Detect which cell encompasses the target text, then output its [x, y] center coordinate. 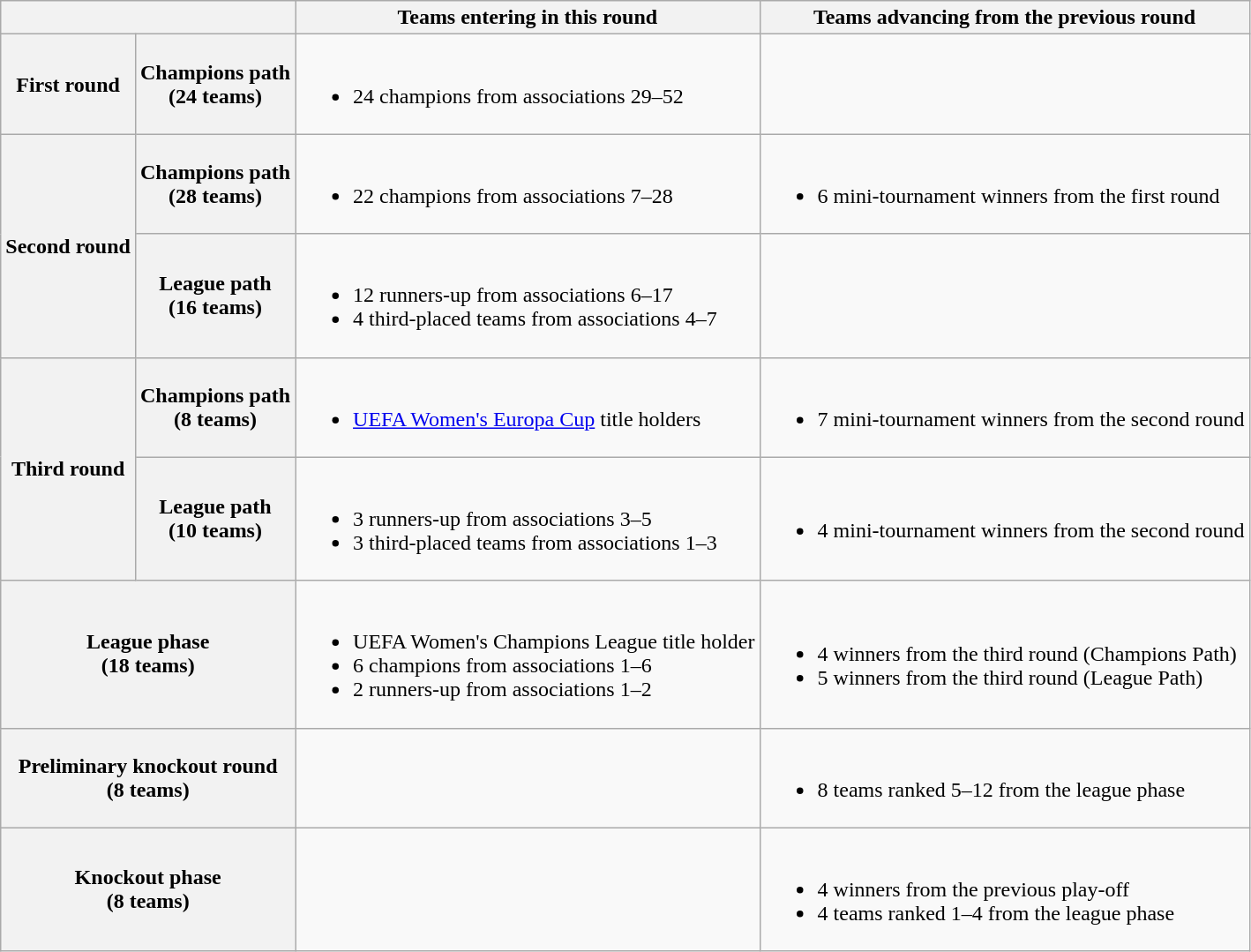
Teams advancing from the previous round [1004, 18]
UEFA Women's Europa Cup title holders [528, 408]
League phase(18 teams) [148, 655]
First round [69, 85]
Champions path(24 teams) [215, 85]
7 mini-tournament winners from the second round [1004, 408]
8 teams ranked 5–12 from the league phase [1004, 778]
12 runners-up from associations 6–174 third-placed teams from associations 4–7 [528, 296]
Knockout phase(8 teams) [148, 889]
UEFA Women's Champions League title holder6 champions from associations 1–62 runners-up from associations 1–2 [528, 655]
4 mini-tournament winners from the second round [1004, 519]
6 mini-tournament winners from the first round [1004, 184]
League path(16 teams) [215, 296]
3 runners-up from associations 3–53 third-placed teams from associations 1–3 [528, 519]
Third round [69, 469]
4 winners from the previous play-off4 teams ranked 1–4 from the league phase [1004, 889]
4 winners from the third round (Champions Path)5 winners from the third round (League Path) [1004, 655]
24 champions from associations 29–52 [528, 85]
Preliminary knockout round(8 teams) [148, 778]
League path(10 teams) [215, 519]
Teams entering in this round [528, 18]
22 champions from associations 7–28 [528, 184]
Second round [69, 245]
Champions path(8 teams) [215, 408]
Champions path(28 teams) [215, 184]
